Locate the cell with the specified text and output its (X, Y) center coordinate. 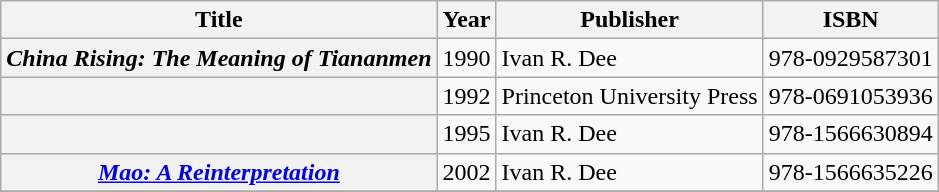
2002 (466, 172)
1992 (466, 96)
1990 (466, 58)
978-1566635226 (850, 172)
China Rising: The Meaning of Tiananmen (219, 58)
Publisher (630, 20)
1995 (466, 134)
Mao: A Reinterpretation (219, 172)
978-0691053936 (850, 96)
978-0929587301 (850, 58)
Title (219, 20)
ISBN (850, 20)
Princeton University Press (630, 96)
978-1566630894 (850, 134)
Year (466, 20)
